Pinpoint the cell where the given text exists, returning its [X, Y] midpoint coordinate. 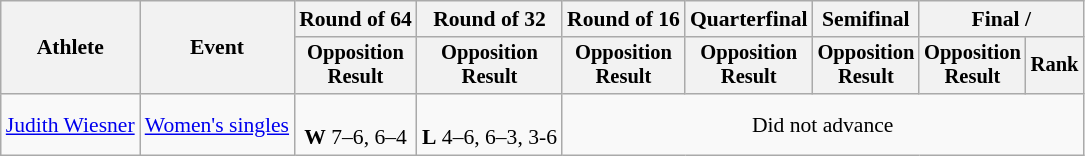
Event [217, 48]
Athlete [70, 48]
Quarterfinal [749, 19]
Did not advance [822, 124]
Round of 32 [490, 19]
W 7–6, 6–4 [356, 124]
L 4–6, 6–3, 3-6 [490, 124]
Round of 16 [624, 19]
Final / [1001, 19]
Round of 64 [356, 19]
Rank [1055, 66]
Semifinal [866, 19]
Judith Wiesner [70, 124]
Women's singles [217, 124]
